Pinpoint the cell where the given text exists, returning its [x, y] midpoint coordinate. 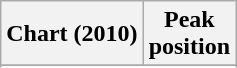
Chart (2010) [72, 34]
Peakposition [189, 34]
